Scan for the cell matching the given text and deliver its (x, y) coordinate at center. 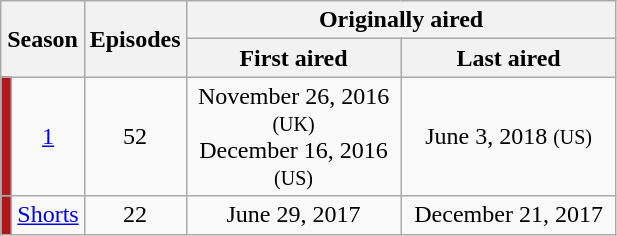
First aired (294, 58)
22 (135, 215)
June 29, 2017 (294, 215)
Last aired (508, 58)
November 26, 2016 (UK)December 16, 2016 (US) (294, 136)
Originally aired (401, 20)
December 21, 2017 (508, 215)
52 (135, 136)
Shorts (48, 215)
Season (42, 39)
1 (48, 136)
Episodes (135, 39)
June 3, 2018 (US) (508, 136)
